Pinpoint the cell where the given text exists, returning its [X, Y] midpoint coordinate. 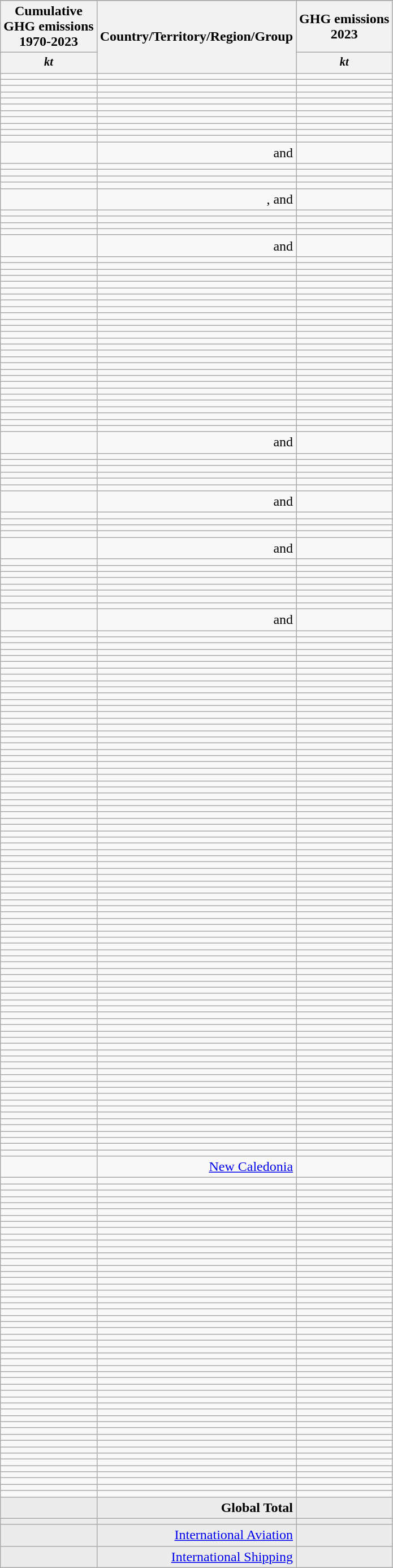
, and [196, 199]
International Aviation [196, 1535]
GHG emissions2023 [344, 27]
New Caledonia [196, 1167]
CumulativeGHG emissions1970-2023 [49, 27]
Global Total [196, 1507]
Country/Territory/Region/Group [196, 37]
International Shipping [196, 1557]
